Return the (x, y) coordinate for the center point of the cell that contains the specified text.  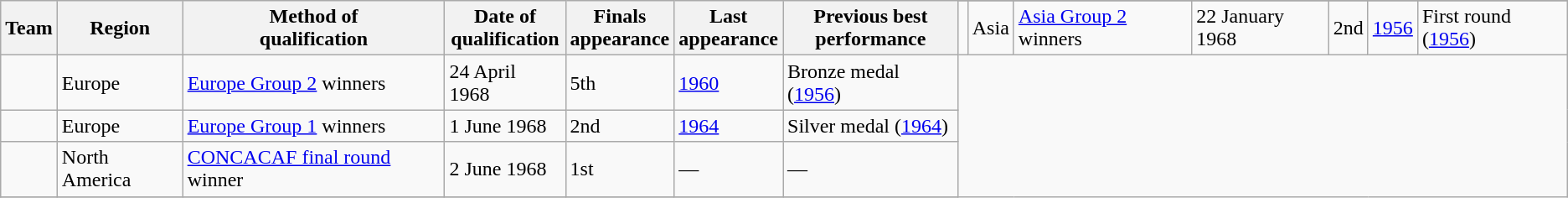
Team (29, 29)
1 June 1968 (505, 126)
Region (120, 29)
First round (1956) (1493, 29)
Asia (990, 29)
1960 (729, 82)
Europe Group 2 winners (313, 82)
Bronze medal (1956) (870, 82)
Europe Group 1 winners (313, 126)
CONCACAF final round winner (313, 169)
Finalsappearance (620, 29)
Method ofqualification (313, 29)
Lastappearance (729, 29)
North America (120, 169)
2 June 1968 (505, 169)
Asia Group 2 winners (1102, 29)
Previous bestperformance (870, 29)
1956 (1392, 29)
22 January 1968 (1261, 29)
Silver medal (1964) (870, 126)
1st (620, 169)
24 April 1968 (505, 82)
1964 (729, 126)
Date ofqualification (505, 29)
5th (620, 82)
